Detect which cell encompasses the target text, then output its (x, y) center coordinate. 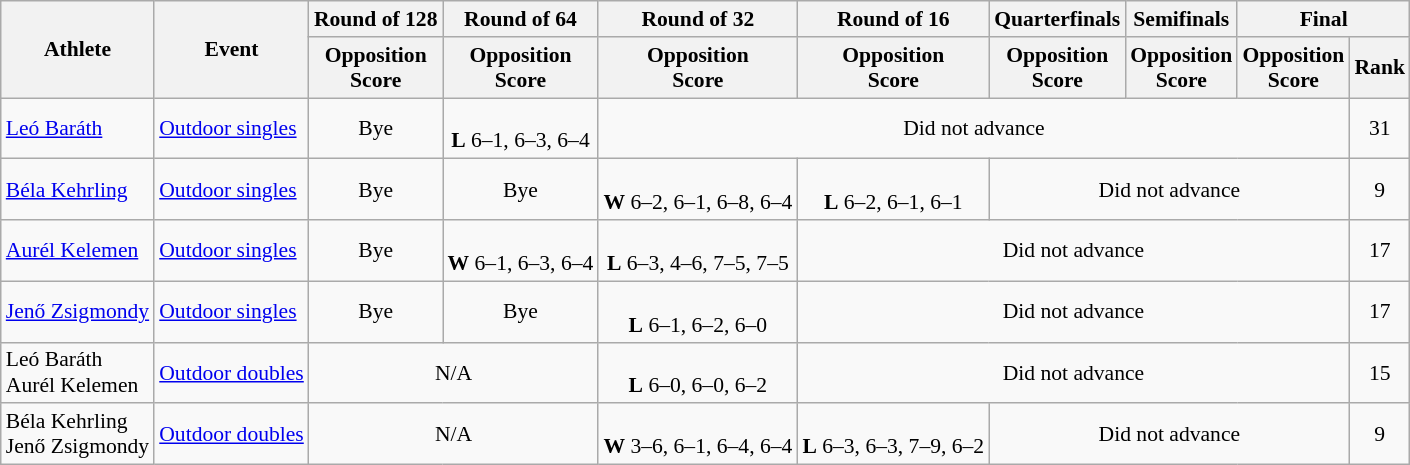
Béla Kehrling Jenő Zsigmondy (78, 434)
31 (1380, 128)
Quarterfinals (1057, 19)
W 6–2, 6–1, 6–8, 6–4 (698, 190)
L 6–0, 6–0, 6–2 (698, 372)
Round of 128 (376, 19)
Aurél Kelemen (78, 250)
Event (232, 50)
15 (1380, 372)
L 6–1, 6–2, 6–0 (698, 312)
Jenő Zsigmondy (78, 312)
Rank (1380, 68)
L 6–3, 4–6, 7–5, 7–5 (698, 250)
Round of 16 (893, 19)
L 6–3, 6–3, 7–9, 6–2 (893, 434)
L 6–1, 6–3, 6–4 (521, 128)
Béla Kehrling (78, 190)
Athlete (78, 50)
Leó Baráth Aurél Kelemen (78, 372)
Final (1324, 19)
Semifinals (1181, 19)
Round of 64 (521, 19)
W 6–1, 6–3, 6–4 (521, 250)
W 3–6, 6–1, 6–4, 6–4 (698, 434)
Leó Baráth (78, 128)
L 6–2, 6–1, 6–1 (893, 190)
Round of 32 (698, 19)
